Pinpoint the cell where the given text exists, returning its (x, y) midpoint coordinate. 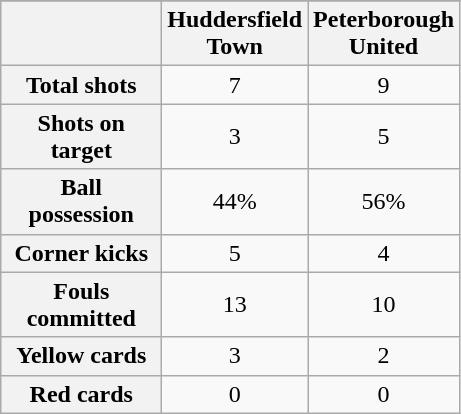
Fouls committed (82, 304)
44% (235, 202)
Shots on target (82, 136)
56% (384, 202)
9 (384, 85)
Total shots (82, 85)
Yellow cards (82, 356)
Red cards (82, 394)
4 (384, 253)
Huddersfield Town (235, 34)
13 (235, 304)
7 (235, 85)
Corner kicks (82, 253)
Peterborough United (384, 34)
Ball possession (82, 202)
10 (384, 304)
2 (384, 356)
